Detect which cell encompasses the target text, then output its [x, y] center coordinate. 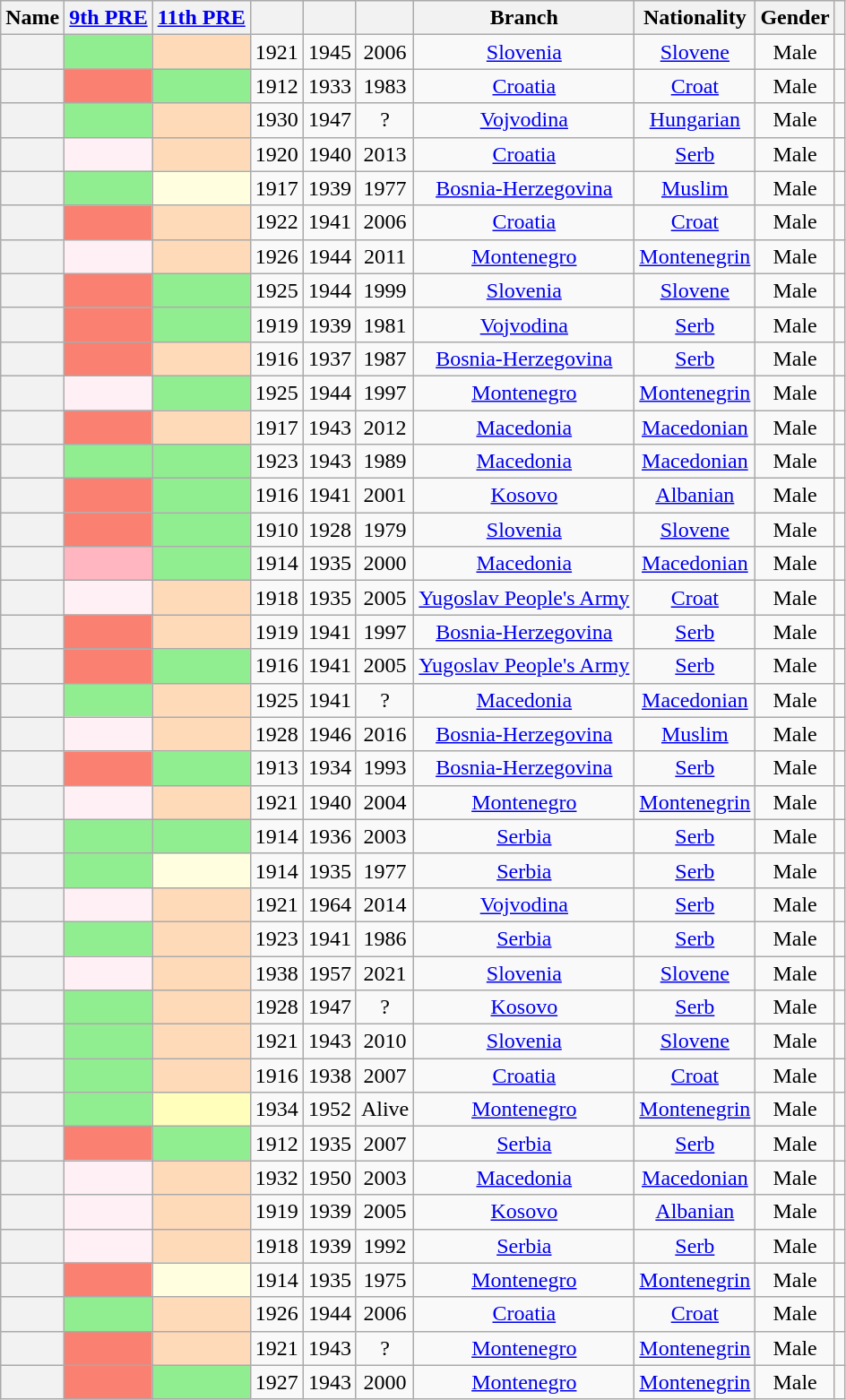
1950 [330, 1178]
1992 [384, 1246]
1937 [330, 359]
2021 [384, 972]
1993 [384, 768]
Nationality [695, 18]
2014 [384, 904]
11th PRE [201, 18]
1979 [384, 530]
2016 [384, 734]
1922 [276, 222]
1983 [384, 86]
Alive [384, 1110]
2012 [384, 428]
1986 [384, 938]
1999 [384, 290]
9th PRE [108, 18]
2010 [384, 1041]
2004 [384, 802]
1933 [330, 86]
1927 [276, 1382]
1981 [384, 324]
1964 [330, 904]
1952 [330, 1110]
1913 [276, 768]
1987 [384, 359]
1957 [330, 972]
2011 [384, 256]
1930 [276, 120]
1932 [276, 1178]
Gender [795, 18]
1989 [384, 462]
1910 [276, 530]
1946 [330, 734]
Name [32, 18]
1975 [384, 1280]
1936 [330, 836]
Branch [524, 18]
1945 [330, 52]
Hungarian [695, 120]
1920 [276, 154]
2001 [384, 496]
2013 [384, 154]
